Scan for the cell matching the given text and deliver its [x, y] coordinate at center. 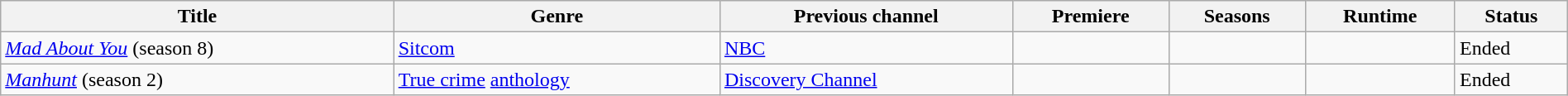
NBC [866, 48]
Sitcom [557, 48]
True crime anthology [557, 79]
Mad About You (season 8) [197, 48]
Discovery Channel [866, 79]
Runtime [1379, 17]
Manhunt (season 2) [197, 79]
Status [1511, 17]
Seasons [1237, 17]
Previous channel [866, 17]
Premiere [1090, 17]
Genre [557, 17]
Title [197, 17]
